Locate the cell with the specified text and output its (X, Y) center coordinate. 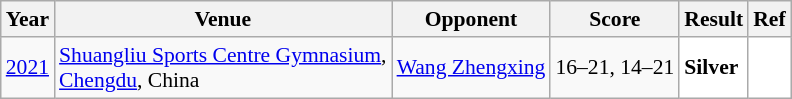
Result (714, 19)
Silver (714, 68)
Score (614, 19)
Shuangliu Sports Centre Gymnasium,Chengdu, China (223, 68)
Ref (769, 19)
Venue (223, 19)
Wang Zhengxing (472, 68)
Opponent (472, 19)
16–21, 14–21 (614, 68)
Year (28, 19)
2021 (28, 68)
